Output the [x, y] coordinate of the center of the cell containing the given text.  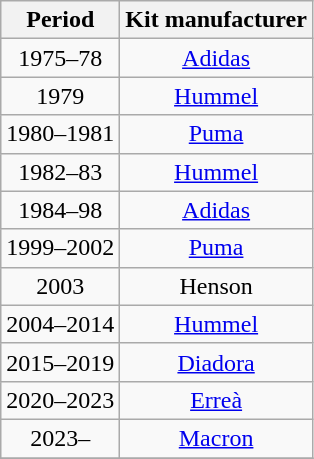
2020–2023 [60, 400]
Erreà [216, 400]
2015–2019 [60, 362]
1999–2002 [60, 248]
Henson [216, 286]
1975–78 [60, 58]
2003 [60, 286]
1980–1981 [60, 134]
2004–2014 [60, 324]
2023– [60, 438]
Diadora [216, 362]
Period [60, 20]
1982–83 [60, 172]
1984–98 [60, 210]
Macron [216, 438]
1979 [60, 96]
Kit manufacturer [216, 20]
